For the text-containing cell, return its midpoint in [X, Y] coordinate format. 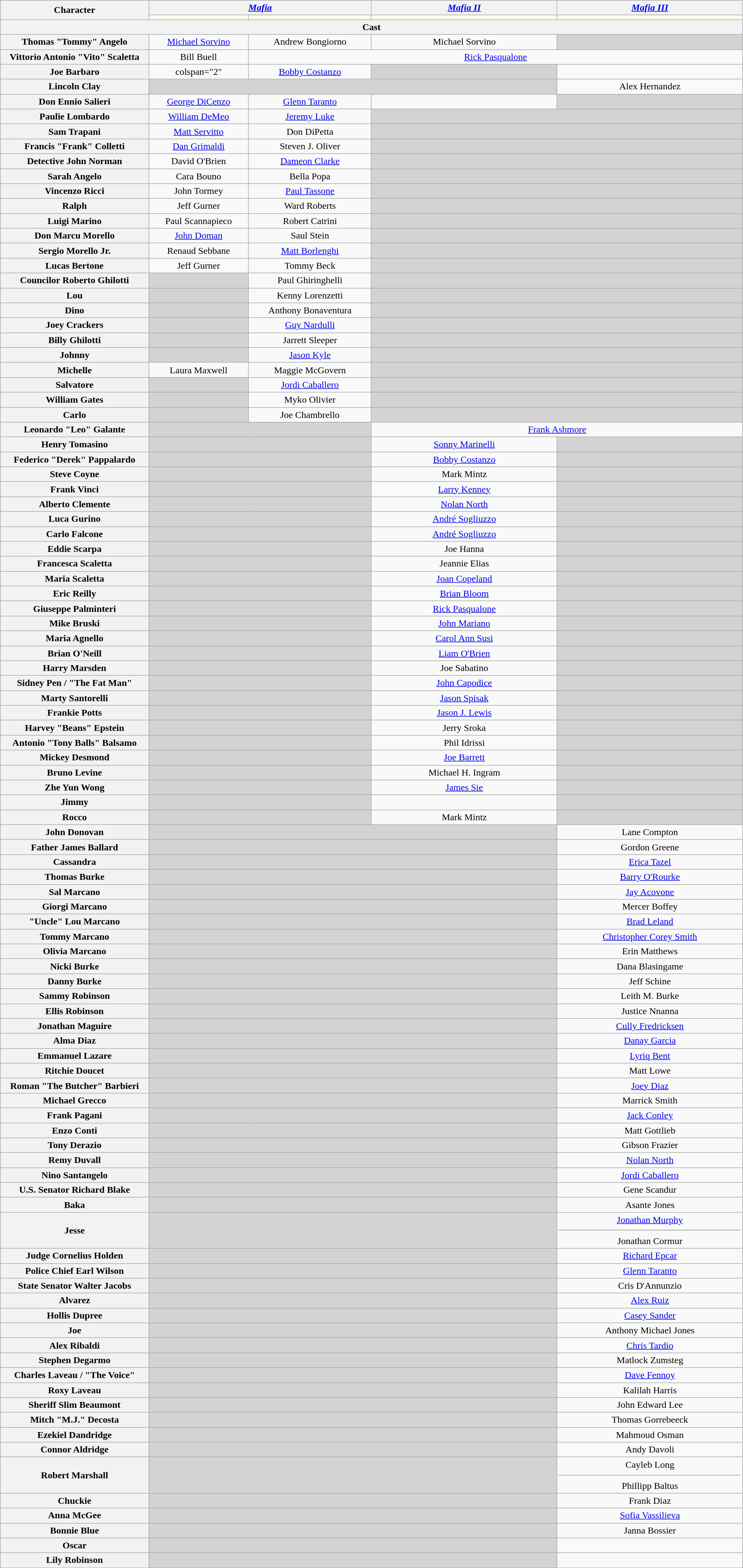
Sam Trapani [74, 131]
Alma Diaz [74, 1041]
Sidney Pen / "The Fat Man" [74, 683]
Casey Sander [650, 1315]
Mercer Boffey [650, 907]
Father James Ballard [74, 847]
Laura Maxwell [199, 370]
Hollis Dupree [74, 1315]
Eric Reilly [74, 593]
Bill Buell [199, 57]
Frank Ashmore [557, 430]
Alvarez [74, 1300]
David O'Brien [199, 161]
Jonathan MurphyJonathan Cormur [650, 1230]
Joe [74, 1330]
Jay Acovone [650, 892]
Character [74, 10]
Ritchie Doucet [74, 1071]
Jason J. Lewis [464, 713]
Lane Compton [650, 832]
Dino [74, 310]
Gene Scandur [650, 1190]
Jerry Sroka [464, 728]
James Sie [464, 787]
Jeremy Luke [310, 116]
Lyriq Bent [650, 1056]
Dave Fennoy [650, 1375]
Jonathan Maguire [74, 1026]
Mahmoud Osman [650, 1435]
Antonio "Tony Balls" Balsamo [74, 743]
Kalilah Harris [650, 1390]
Roman "The Butcher" Barbieri [74, 1085]
Cara Bouno [199, 176]
Anna McGee [74, 1516]
Giuseppe Palminteri [74, 608]
Nicki Burke [74, 966]
Thomas Burke [74, 877]
Alex Hernandez [650, 87]
Matt Servitto [199, 131]
Joe Barbaro [74, 72]
Matlock Zumsteg [650, 1360]
Asante Jones [650, 1205]
Phil Idrissi [464, 743]
Frank Pagani [74, 1115]
Danny Burke [74, 981]
Janna Bossier [650, 1530]
Renaud Sebbane [199, 251]
Gibson Frazier [650, 1145]
Vincenzo Ricci [74, 191]
Mafia III [650, 8]
Detective John Norman [74, 161]
Sammy Robinson [74, 996]
Rocco [74, 817]
Frank Vinci [74, 489]
Harry Marsden [74, 668]
Steve Coyne [74, 474]
"Uncle" Lou Marcano [74, 922]
Jeff Schine [650, 981]
Stephen Degarmo [74, 1360]
Liam O'Brien [464, 653]
Dan Grimaldi [199, 146]
Dameon Clarke [310, 161]
Andy Davoli [650, 1450]
Johnny [74, 355]
Carlo [74, 415]
Luigi Marino [74, 221]
Mafia II [464, 8]
Paul Tassone [310, 191]
Charles Laveau / "The Voice" [74, 1375]
Zhe Yun Wong [74, 787]
Steven J. Oliver [310, 146]
Jack Conley [650, 1115]
Brian O'Neill [74, 653]
Francesca Scaletta [74, 564]
Cris D'Annunzio [650, 1286]
Brad Leland [650, 922]
Michael H. Ingram [464, 772]
State Senator Walter Jacobs [74, 1286]
Matt Lowe [650, 1071]
Mafia [260, 8]
Connor Aldridge [74, 1450]
Paul Ghiringhelli [310, 280]
Jarrett Sleeper [310, 340]
Cully Fredricksen [650, 1026]
Don DiPetta [310, 131]
John Donovan [74, 832]
Chuckie [74, 1501]
U.S. Senator Richard Blake [74, 1190]
Saul Stein [310, 236]
Alex Ribaldi [74, 1345]
Lincoln Clay [74, 87]
Enzo Conti [74, 1130]
Emmanuel Lazare [74, 1056]
Guy Nardulli [310, 325]
Police Chief Earl Wilson [74, 1271]
Luca Gurino [74, 519]
Leonardo "Leo" Galante [74, 430]
Robert Catrini [310, 221]
Richard Epcar [650, 1256]
Bella Popa [310, 176]
Maria Scaletta [74, 579]
Billy Ghilotti [74, 340]
Maria Agnello [74, 638]
Ward Roberts [310, 206]
Dana Blasingame [650, 966]
Lou [74, 295]
Don Ennio Salieri [74, 101]
Christopher Corey Smith [650, 937]
Don Marcu Morello [74, 236]
Maggie McGovern [310, 370]
Joey Diaz [650, 1085]
Marrick Smith [650, 1100]
Danay Garcia [650, 1041]
Thomas Gorrebeeck [650, 1420]
Alex Ruiz [650, 1300]
Sergio Morello Jr. [74, 251]
Anthony Bonaventura [310, 310]
Joe Sabatino [464, 668]
Henry Tomasino [74, 445]
Salvatore [74, 385]
Chris Tardio [650, 1345]
Mike Bruski [74, 623]
Lily Robinson [74, 1560]
Judge Cornelius Holden [74, 1256]
Michelle [74, 370]
Bonnie Blue [74, 1530]
Jeannie Elias [464, 564]
Frank Diaz [650, 1501]
John Tormey [199, 191]
Nino Santangelo [74, 1175]
Tony Derazio [74, 1145]
Brian Bloom [464, 593]
Barry O'Rourke [650, 877]
William Gates [74, 400]
Oscar [74, 1545]
Giorgi Marcano [74, 907]
Sofia Vassilieva [650, 1516]
Tommy Marcano [74, 937]
Myko Olivier [310, 400]
Ezekiel Dandridge [74, 1435]
Federico "Derek" Pappalardo [74, 459]
Matt Borlenghi [310, 251]
Ellis Robinson [74, 1011]
Vittorio Antonio "Vito" Scaletta [74, 57]
Sonny Marinelli [464, 445]
Gordon Greene [650, 847]
Sarah Angelo [74, 176]
John Capodice [464, 683]
Cayleb LongPhillipp Baltus [650, 1475]
Larry Kenney [464, 489]
Councilor Roberto Ghilotti [74, 280]
Roxy Laveau [74, 1390]
Baka [74, 1205]
Joe Chambrello [310, 415]
Lucas Bertone [74, 266]
Marty Santorelli [74, 698]
Alberto Clemente [74, 504]
Andrew Bongiorno [310, 42]
Francis "Frank" Colletti [74, 146]
Erica Tazel [650, 862]
Jesse [74, 1230]
Anthony Michael Jones [650, 1330]
John Mariano [464, 623]
John Doman [199, 236]
Harvey "Beans" Epstein [74, 728]
William DeMeo [199, 116]
John Edward Lee [650, 1405]
Carol Ann Susi [464, 638]
George DiCenzo [199, 101]
Eddie Scarpa [74, 549]
Jimmy [74, 802]
Thomas "Tommy" Angelo [74, 42]
Tommy Beck [310, 266]
Jason Spisak [464, 698]
Sheriff Slim Beaumont [74, 1405]
Erin Matthews [650, 951]
Robert Marshall [74, 1475]
Jason Kyle [310, 355]
Joey Crackers [74, 325]
Ralph [74, 206]
Paulie Lombardo [74, 116]
Cassandra [74, 862]
Justice Nnanna [650, 1011]
Cast [371, 27]
Sal Marcano [74, 892]
Carlo Falcone [74, 534]
colspan="2" [199, 72]
Kenny Lorenzetti [310, 295]
Paul Scannapieco [199, 221]
Michael Grecco [74, 1100]
Joan Copeland [464, 579]
Mitch "M.J." Decosta [74, 1420]
Bruno Levine [74, 772]
Leith M. Burke [650, 996]
Mickey Desmond [74, 758]
Remy Duvall [74, 1160]
Frankie Potts [74, 713]
Joe Hanna [464, 549]
Joe Barrett [464, 758]
Olivia Marcano [74, 951]
Matt Gottlieb [650, 1130]
